Return the [X, Y] coordinate for the center point of the cell that contains the specified text.  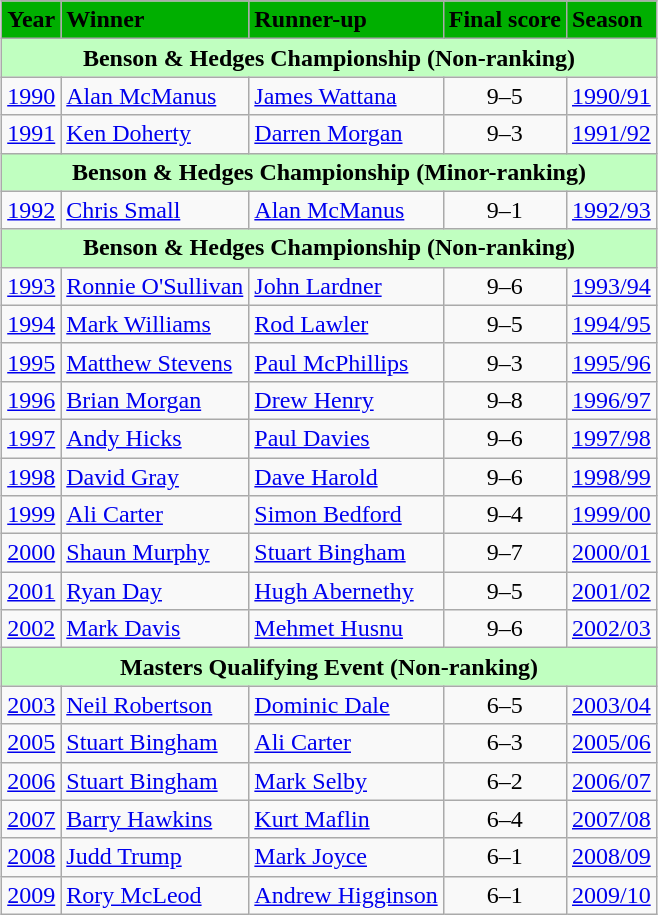
1997 [32, 438]
Hugh Abernethy [346, 591]
1993 [32, 286]
Shaun Murphy [155, 553]
Matthew Stevens [155, 362]
6–4 [504, 819]
Benson & Hedges Championship (Minor-ranking) [330, 172]
Neil Robertson [155, 705]
Andy Hicks [155, 438]
Mehmet Husnu [346, 629]
1994/95 [611, 324]
Ken Doherty [155, 134]
9–1 [504, 210]
1991 [32, 134]
1995 [32, 362]
1996 [32, 400]
Paul Davies [346, 438]
1994 [32, 324]
1992 [32, 210]
Mark Selby [346, 781]
Ryan Day [155, 591]
2000 [32, 553]
1995/96 [611, 362]
1999 [32, 515]
6–5 [504, 705]
Chris Small [155, 210]
Year [32, 20]
2005/06 [611, 743]
Kurt Maflin [346, 819]
2002/03 [611, 629]
1997/98 [611, 438]
Mark Davis [155, 629]
Masters Qualifying Event (Non-ranking) [330, 667]
Darren Morgan [346, 134]
2003 [32, 705]
1992/93 [611, 210]
John Lardner [346, 286]
1998 [32, 477]
Ronnie O'Sullivan [155, 286]
6–2 [504, 781]
Mark Joyce [346, 857]
Final score [504, 20]
Simon Bedford [346, 515]
9–4 [504, 515]
2006/07 [611, 781]
Brian Morgan [155, 400]
Mark Williams [155, 324]
Dominic Dale [346, 705]
1993/94 [611, 286]
1991/92 [611, 134]
Season [611, 20]
Barry Hawkins [155, 819]
2000/01 [611, 553]
Winner [155, 20]
2006 [32, 781]
2002 [32, 629]
Rod Lawler [346, 324]
2001/02 [611, 591]
David Gray [155, 477]
9–7 [504, 553]
2007 [32, 819]
2009 [32, 895]
2008/09 [611, 857]
Dave Harold [346, 477]
Rory McLeod [155, 895]
2007/08 [611, 819]
2008 [32, 857]
1999/00 [611, 515]
9–8 [504, 400]
1998/99 [611, 477]
2009/10 [611, 895]
Judd Trump [155, 857]
Andrew Higginson [346, 895]
1996/97 [611, 400]
1990 [32, 96]
2005 [32, 743]
Runner-up [346, 20]
6–3 [504, 743]
Paul McPhillips [346, 362]
2001 [32, 591]
2003/04 [611, 705]
James Wattana [346, 96]
1990/91 [611, 96]
Drew Henry [346, 400]
